For the text-containing cell, return its midpoint in (X, Y) coordinate format. 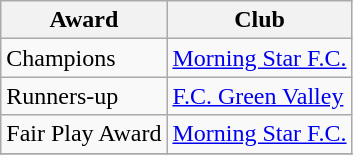
Champions (84, 58)
Club (260, 20)
F.C. Green Valley (260, 96)
Award (84, 20)
Fair Play Award (84, 134)
Runners-up (84, 96)
